Capture the cell that displays the provided text and extract its (x, y) central coordinate. 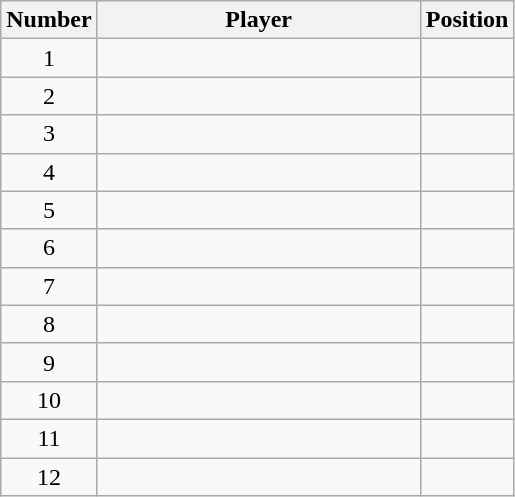
5 (49, 210)
2 (49, 96)
9 (49, 362)
1 (49, 58)
4 (49, 172)
6 (49, 248)
Number (49, 20)
10 (49, 400)
7 (49, 286)
11 (49, 438)
Position (467, 20)
3 (49, 134)
Player (258, 20)
12 (49, 477)
8 (49, 324)
